Output the (x, y) coordinate of the center of the cell containing the given text.  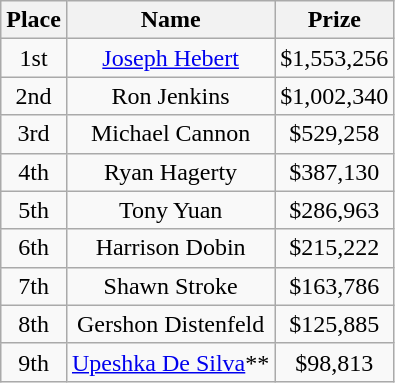
Name (170, 20)
Tony Yuan (170, 210)
Harrison Dobin (170, 248)
$1,002,340 (334, 96)
2nd (34, 96)
Shawn Stroke (170, 286)
1st (34, 58)
Gershon Distenfeld (170, 324)
7th (34, 286)
$286,963 (334, 210)
Joseph Hebert (170, 58)
$163,786 (334, 286)
Prize (334, 20)
3rd (34, 134)
6th (34, 248)
4th (34, 172)
Ryan Hagerty (170, 172)
$98,813 (334, 362)
Ron Jenkins (170, 96)
9th (34, 362)
$529,258 (334, 134)
5th (34, 210)
Place (34, 20)
Michael Cannon (170, 134)
Upeshka De Silva** (170, 362)
8th (34, 324)
$387,130 (334, 172)
$1,553,256 (334, 58)
$215,222 (334, 248)
$125,885 (334, 324)
